Extract the [x, y] coordinate from the center of the cell holding the provided text.  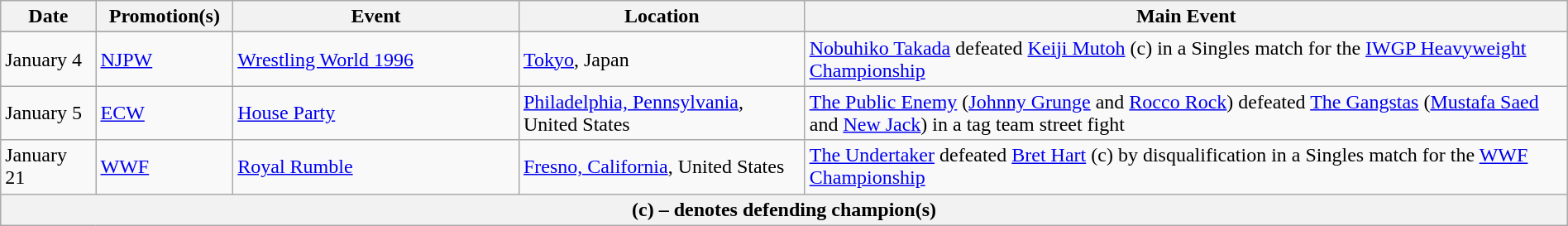
Date [48, 17]
Event [376, 17]
January 4 [48, 60]
Wrestling World 1996 [376, 60]
The Undertaker defeated Bret Hart (c) by disqualification in a Singles match for the WWF Championship [1186, 167]
Tokyo, Japan [662, 60]
Promotion(s) [165, 17]
Philadelphia, Pennsylvania, United States [662, 113]
Royal Rumble [376, 167]
January 5 [48, 113]
Location [662, 17]
Nobuhiko Takada defeated Keiji Mutoh (c) in a Singles match for the IWGP Heavyweight Championship [1186, 60]
House Party [376, 113]
WWF [165, 167]
Fresno, California, United States [662, 167]
ECW [165, 113]
The Public Enemy (Johnny Grunge and Rocco Rock) defeated The Gangstas (Mustafa Saed and New Jack) in a tag team street fight [1186, 113]
January 21 [48, 167]
Main Event [1186, 17]
(c) – denotes defending champion(s) [784, 209]
NJPW [165, 60]
